Determine the (X, Y) coordinate at the center of the cell enclosing the given text.  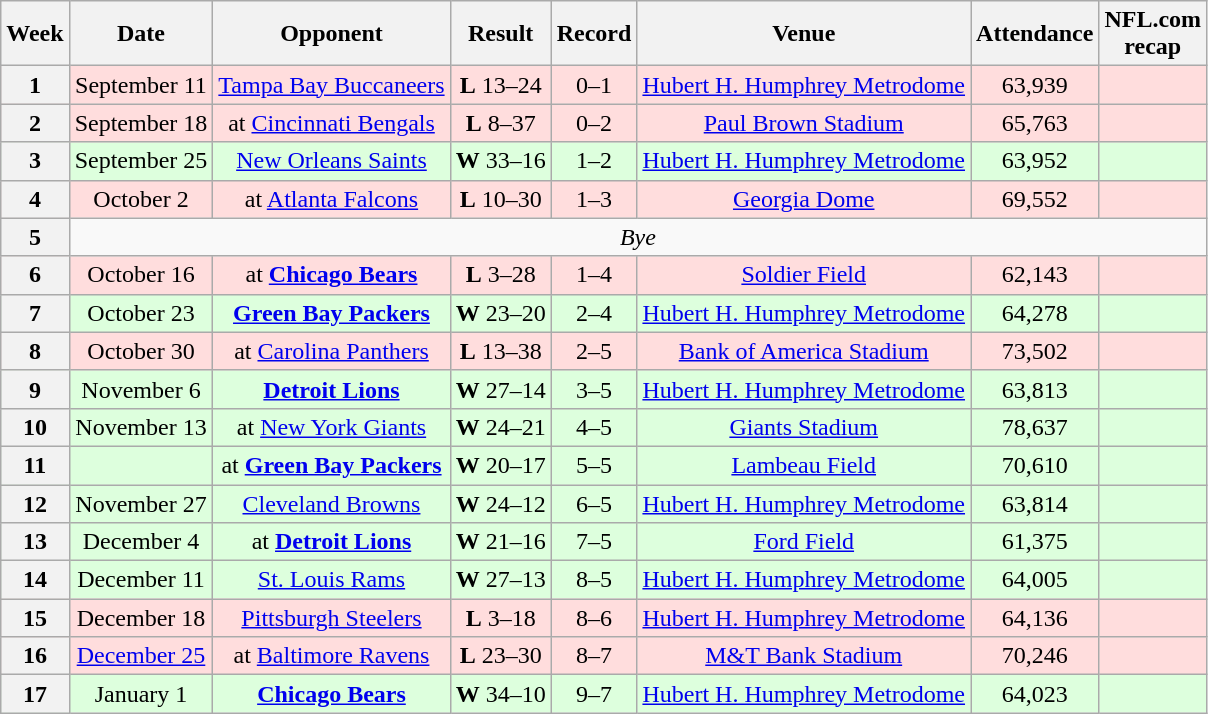
M&T Bank Stadium (804, 656)
at Green Bay Packers (332, 465)
at Chicago Bears (332, 275)
12 (35, 503)
December 25 (141, 656)
Soldier Field (804, 275)
17 (35, 694)
Week (35, 34)
October 16 (141, 275)
78,637 (1035, 427)
14 (35, 580)
September 18 (141, 123)
8–6 (594, 618)
73,502 (1035, 351)
8–7 (594, 656)
November 6 (141, 389)
Result (500, 34)
at New York Giants (332, 427)
W 24–12 (500, 503)
4–5 (594, 427)
Bank of America Stadium (804, 351)
11 (35, 465)
Chicago Bears (332, 694)
January 1 (141, 694)
at Detroit Lions (332, 542)
1–3 (594, 199)
Paul Brown Stadium (804, 123)
8 (35, 351)
3–5 (594, 389)
W 21–16 (500, 542)
70,246 (1035, 656)
Giants Stadium (804, 427)
W 33–16 (500, 161)
9–7 (594, 694)
10 (35, 427)
7–5 (594, 542)
Detroit Lions (332, 389)
L 3–28 (500, 275)
October 2 (141, 199)
Date (141, 34)
63,814 (1035, 503)
W 23–20 (500, 313)
December 11 (141, 580)
L 13–38 (500, 351)
Bye (638, 237)
1 (35, 85)
64,278 (1035, 313)
W 34–10 (500, 694)
November 27 (141, 503)
Pittsburgh Steelers (332, 618)
13 (35, 542)
64,136 (1035, 618)
Georgia Dome (804, 199)
December 18 (141, 618)
W 27–13 (500, 580)
63,813 (1035, 389)
W 20–17 (500, 465)
63,952 (1035, 161)
NFL.comrecap (1153, 34)
6 (35, 275)
0–1 (594, 85)
Cleveland Browns (332, 503)
L 23–30 (500, 656)
62,143 (1035, 275)
70,610 (1035, 465)
September 11 (141, 85)
L 3–18 (500, 618)
October 30 (141, 351)
L 8–37 (500, 123)
Tampa Bay Buccaneers (332, 85)
5 (35, 237)
L 10–30 (500, 199)
9 (35, 389)
0–2 (594, 123)
at Cincinnati Bengals (332, 123)
1–2 (594, 161)
L 13–24 (500, 85)
16 (35, 656)
Venue (804, 34)
Attendance (1035, 34)
Ford Field (804, 542)
New Orleans Saints (332, 161)
Green Bay Packers (332, 313)
Record (594, 34)
69,552 (1035, 199)
1–4 (594, 275)
64,023 (1035, 694)
W 27–14 (500, 389)
3 (35, 161)
October 23 (141, 313)
2 (35, 123)
61,375 (1035, 542)
7 (35, 313)
63,939 (1035, 85)
November 13 (141, 427)
at Atlanta Falcons (332, 199)
Lambeau Field (804, 465)
September 25 (141, 161)
6–5 (594, 503)
65,763 (1035, 123)
at Baltimore Ravens (332, 656)
8–5 (594, 580)
W 24–21 (500, 427)
St. Louis Rams (332, 580)
5–5 (594, 465)
15 (35, 618)
2–4 (594, 313)
at Carolina Panthers (332, 351)
4 (35, 199)
64,005 (1035, 580)
Opponent (332, 34)
2–5 (594, 351)
December 4 (141, 542)
